Provide the (x, y) coordinate of the cell's center where the given text is located.  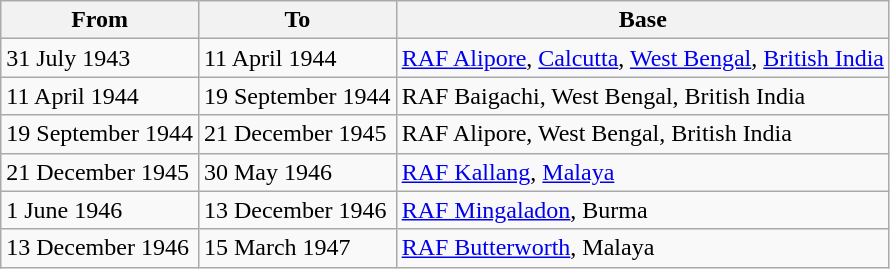
Base (642, 20)
15 March 1947 (297, 248)
RAF Alipore, Calcutta, West Bengal, British India (642, 58)
1 June 1946 (100, 210)
RAF Kallang, Malaya (642, 172)
30 May 1946 (297, 172)
31 July 1943 (100, 58)
To (297, 20)
RAF Baigachi, West Bengal, British India (642, 96)
From (100, 20)
RAF Alipore, West Bengal, British India (642, 134)
RAF Mingaladon, Burma (642, 210)
RAF Butterworth, Malaya (642, 248)
